Detect which cell encompasses the target text, then output its [x, y] center coordinate. 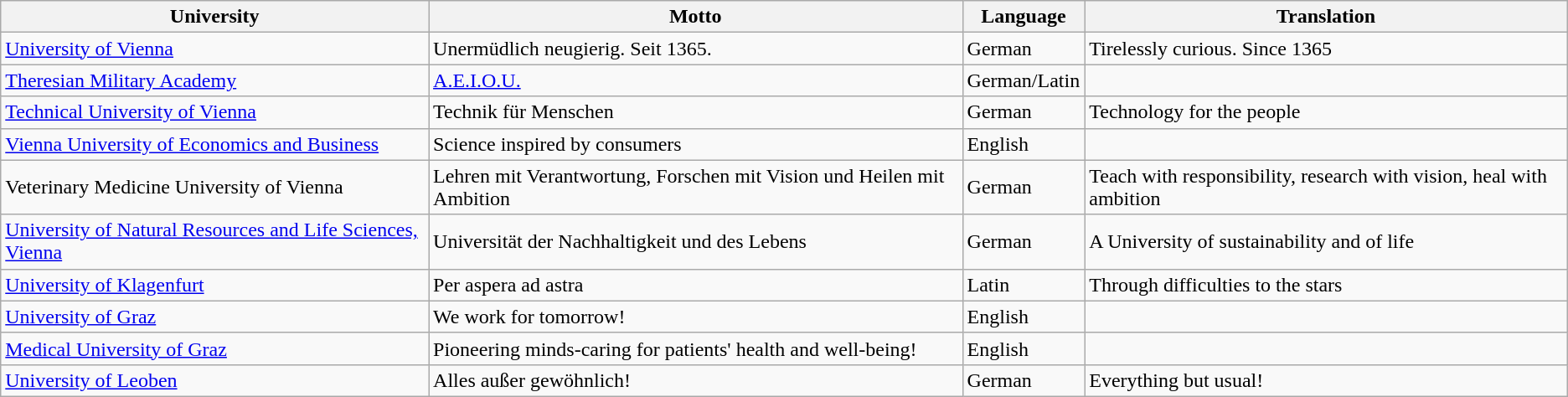
Lehren mit Verantwortung, Forschen mit Vision und Heilen mit Ambition [696, 188]
Per aspera ad astra [696, 285]
A.E.I.O.U. [696, 80]
Latin [1024, 285]
Technical University of Vienna [214, 112]
Alles außer gewöhnlich! [696, 380]
University of Natural Resources and Life Sciences, Vienna [214, 241]
University [214, 17]
Through difficulties to the stars [1327, 285]
Teach with responsibility, research with vision, heal with ambition [1327, 188]
Medical University of Graz [214, 348]
Tirelessly curious. Since 1365 [1327, 49]
Translation [1327, 17]
University of Graz [214, 317]
Motto [696, 17]
We work for tomorrow! [696, 317]
A University of sustainability and of life [1327, 241]
Technik für Menschen [696, 112]
Theresian Military Academy [214, 80]
Science inspired by consumers [696, 144]
Unermüdlich neugierig. Seit 1365. [696, 49]
Everything but usual! [1327, 380]
University of Klagenfurt [214, 285]
Veterinary Medicine University of Vienna [214, 188]
Universität der Nachhaltigkeit und des Lebens [696, 241]
University of Vienna [214, 49]
Pioneering minds-caring for patients' health and well-being! [696, 348]
University of Leoben [214, 380]
Technology for the people [1327, 112]
Vienna University of Economics and Business [214, 144]
German/Latin [1024, 80]
Language [1024, 17]
